For the text-containing cell, return its midpoint in (X, Y) coordinate format. 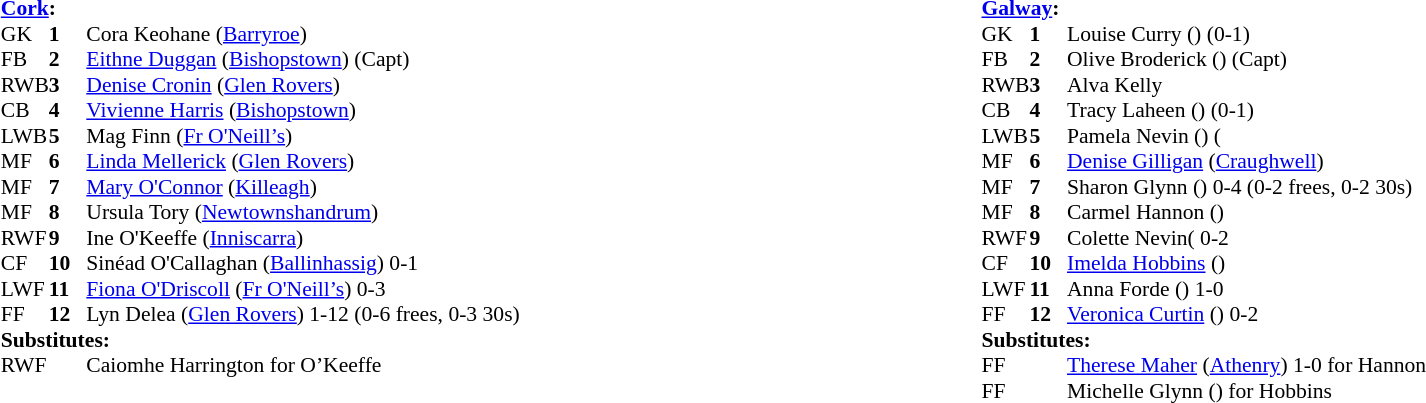
Fiona O'Driscoll (Fr O'Neill’s) 0-3 (302, 289)
Veronica Curtin () 0-2 (1246, 315)
Sharon Glynn () 0-4 (0-2 frees, 0-2 30s) (1246, 187)
Denise Gilligan (Craughwell) (1246, 161)
Olive Broderick () (Capt) (1246, 59)
Pamela Nevin () ( (1246, 136)
Alva Kelly (1246, 85)
Linda Mellerick (Glen Rovers) (302, 161)
Carmel Hannon () (1246, 213)
Therese Maher (Athenry) 1-0 for Hannon (1246, 365)
Anna Forde () 1-0 (1246, 289)
Ine O'Keeffe (Inniscarra) (302, 238)
Caiomhe Harrington for O’Keeffe (302, 365)
Louise Curry () (0-1) (1246, 34)
Cora Keohane (Barryroe) (302, 34)
Sinéad O'Callaghan (Ballinhassig) 0-1 (302, 263)
Mag Finn (Fr O'Neill’s) (302, 136)
Lyn Delea (Glen Rovers) 1-12 (0-6 frees, 0-3 30s) (302, 315)
Mary O'Connor (Killeagh) (302, 187)
Substitutes: (260, 340)
Imelda Hobbins () (1246, 263)
Tracy Laheen () (0-1) (1246, 111)
Colette Nevin( 0-2 (1246, 238)
Eithne Duggan (Bishopstown) (Capt) (302, 59)
Denise Cronin (Glen Rovers) (302, 85)
Ursula Tory (Newtownshandrum) (302, 213)
Vivienne Harris (Bishopstown) (302, 111)
